For the text-containing cell, return its midpoint in (X, Y) coordinate format. 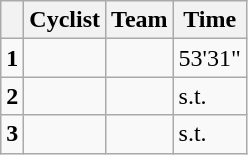
2 (12, 96)
3 (12, 134)
Cyclist (65, 20)
1 (12, 58)
53'31" (210, 58)
Time (210, 20)
Team (140, 20)
